Determine the (X, Y) coordinate at the center of the cell enclosing the given text.  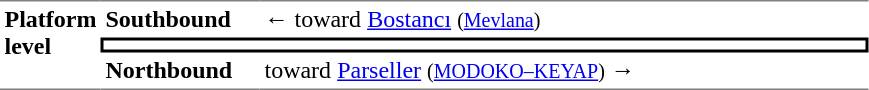
Northbound (180, 71)
Southbound (180, 19)
Platform level (50, 45)
toward Parseller (MODOKO–KEYAP) → (564, 71)
← toward Bostancı (Mevlana) (564, 19)
